Extract the (X, Y) coordinate from the center of the cell holding the provided text.  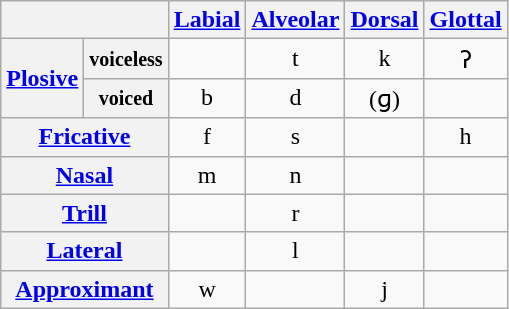
j (384, 289)
Fricative (84, 137)
Plosive (42, 78)
b (207, 98)
Glottal (466, 20)
n (296, 175)
t (296, 59)
voiced (126, 98)
s (296, 137)
l (296, 251)
voiceless (126, 59)
r (296, 213)
w (207, 289)
Dorsal (384, 20)
Labial (207, 20)
h (466, 137)
d (296, 98)
Lateral (84, 251)
Alveolar (296, 20)
m (207, 175)
Approximant (84, 289)
(ɡ) (384, 98)
k (384, 59)
ʔ (466, 59)
Nasal (84, 175)
f (207, 137)
Trill (84, 213)
